Pinpoint the cell where the given text exists, returning its (X, Y) midpoint coordinate. 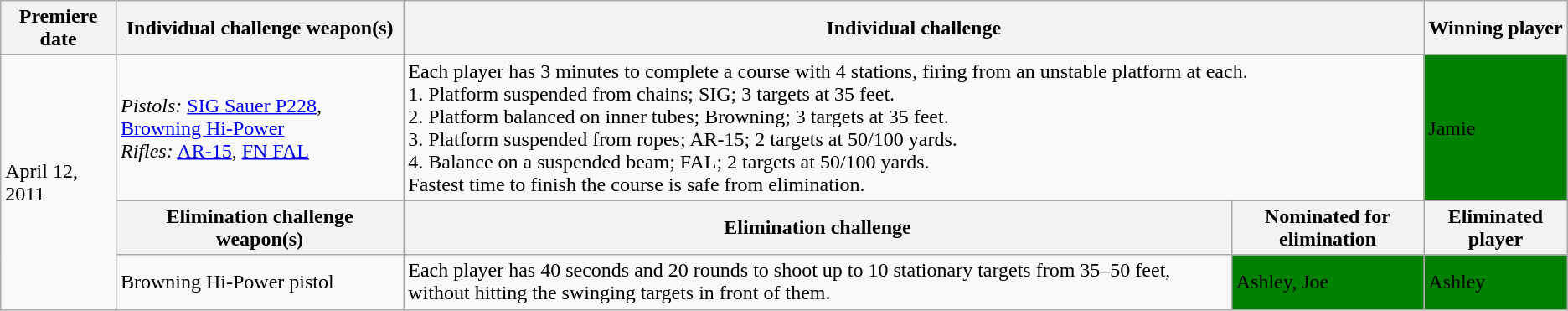
Jamie (1496, 127)
Elimination challenge (818, 228)
Ashley, Joe (1328, 282)
Individual challenge (914, 29)
Winning player (1496, 29)
Pistols: SIG Sauer P228, Browning Hi-PowerRifles: AR-15, FN FAL (260, 127)
Elimination challenge weapon(s) (260, 228)
Individual challenge weapon(s) (260, 29)
Premiere date (59, 29)
Each player has 40 seconds and 20 rounds to shoot up to 10 stationary targets from 35–50 feet, without hitting the swinging targets in front of them. (818, 282)
Browning Hi-Power pistol (260, 282)
Ashley (1496, 282)
Eliminated player (1496, 228)
April 12, 2011 (59, 183)
Nominated for elimination (1328, 228)
